Provide the (X, Y) coordinate of the cell's center where the given text is located.  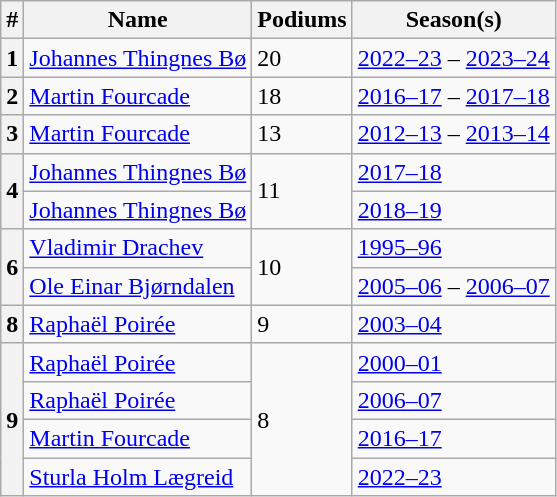
2022–23 (454, 477)
2 (12, 96)
2018–19 (454, 210)
13 (302, 134)
2016–17 – 2017–18 (454, 96)
# (12, 20)
2006–07 (454, 400)
20 (302, 58)
2003–04 (454, 324)
11 (302, 191)
1 (12, 58)
2022–23 – 2023–24 (454, 58)
Sturla Holm Lægreid (138, 477)
Name (138, 20)
4 (12, 191)
2005–06 – 2006–07 (454, 286)
2000–01 (454, 362)
Vladimir Drachev (138, 248)
Season(s) (454, 20)
2016–17 (454, 438)
1995–96 (454, 248)
2012–13 – 2013–14 (454, 134)
Podiums (302, 20)
6 (12, 267)
18 (302, 96)
2017–18 (454, 172)
Ole Einar Bjørndalen (138, 286)
10 (302, 267)
3 (12, 134)
